Pinpoint the cell where the given text exists, returning its [x, y] midpoint coordinate. 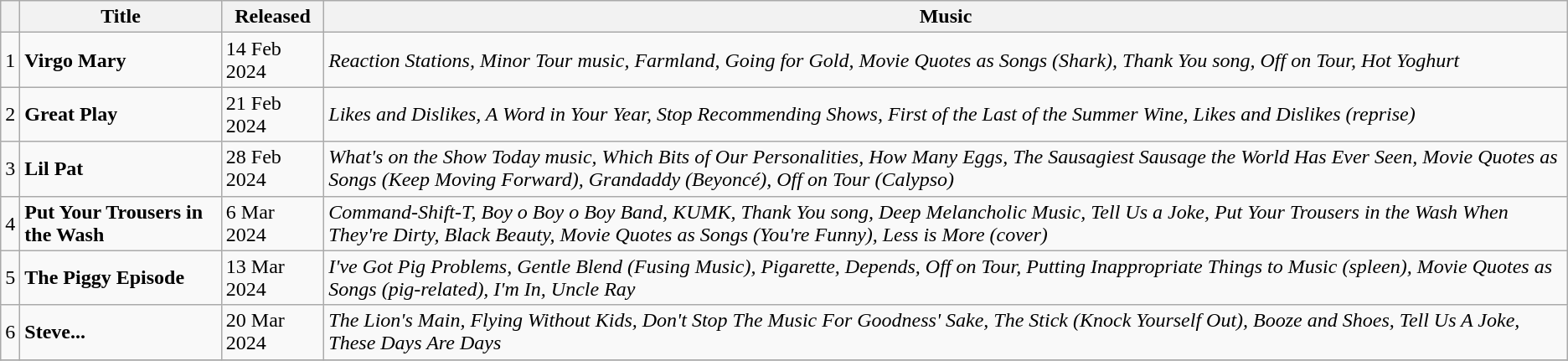
Reaction Stations, Minor Tour music, Farmland, Going for Gold, Movie Quotes as Songs (Shark), Thank You song, Off on Tour, Hot Yoghurt [946, 60]
14 Feb 2024 [272, 60]
Released [272, 17]
Music [946, 17]
Lil Pat [121, 169]
The Piggy Episode [121, 278]
13 Mar 2024 [272, 278]
3 [10, 169]
4 [10, 223]
Great Play [121, 114]
Steve... [121, 332]
2 [10, 114]
6 [10, 332]
Virgo Mary [121, 60]
Likes and Dislikes, A Word in Your Year, Stop Recommending Shows, First of the Last of the Summer Wine, Likes and Dislikes (reprise) [946, 114]
21 Feb 2024 [272, 114]
Title [121, 17]
28 Feb 2024 [272, 169]
1 [10, 60]
20 Mar 2024 [272, 332]
6 Mar 2024 [272, 223]
Put Your Trousers in the Wash [121, 223]
5 [10, 278]
